From the cell containing the given text, extract its center point as (x, y) coordinate. 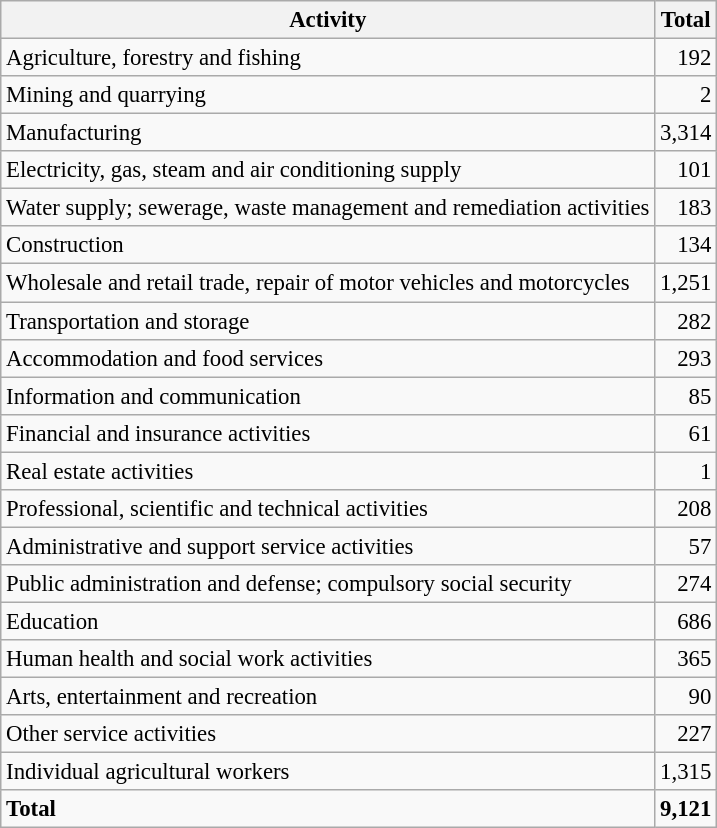
183 (686, 208)
Education (328, 621)
Professional, scientific and technical activities (328, 509)
Mining and quarrying (328, 95)
Arts, entertainment and recreation (328, 697)
Other service activities (328, 734)
Information and communication (328, 396)
282 (686, 321)
Individual agricultural workers (328, 772)
1,315 (686, 772)
274 (686, 584)
Financial and insurance activities (328, 433)
Wholesale and retail trade, repair of motor vehicles and motorcycles (328, 283)
Agriculture, forestry and fishing (328, 58)
Construction (328, 245)
Activity (328, 20)
Administrative and support service activities (328, 546)
686 (686, 621)
3,314 (686, 133)
Real estate activities (328, 471)
208 (686, 509)
Accommodation and food services (328, 358)
57 (686, 546)
9,121 (686, 809)
Public administration and defense; compulsory social security (328, 584)
Human health and social work activities (328, 659)
192 (686, 58)
1,251 (686, 283)
90 (686, 697)
Manufacturing (328, 133)
2 (686, 95)
101 (686, 170)
Electricity, gas, steam and air conditioning supply (328, 170)
85 (686, 396)
134 (686, 245)
227 (686, 734)
365 (686, 659)
Transportation and storage (328, 321)
Water supply; sewerage, waste management and remediation activities (328, 208)
293 (686, 358)
1 (686, 471)
61 (686, 433)
